Provide the [X, Y] coordinate of the cell's center where the given text is located.  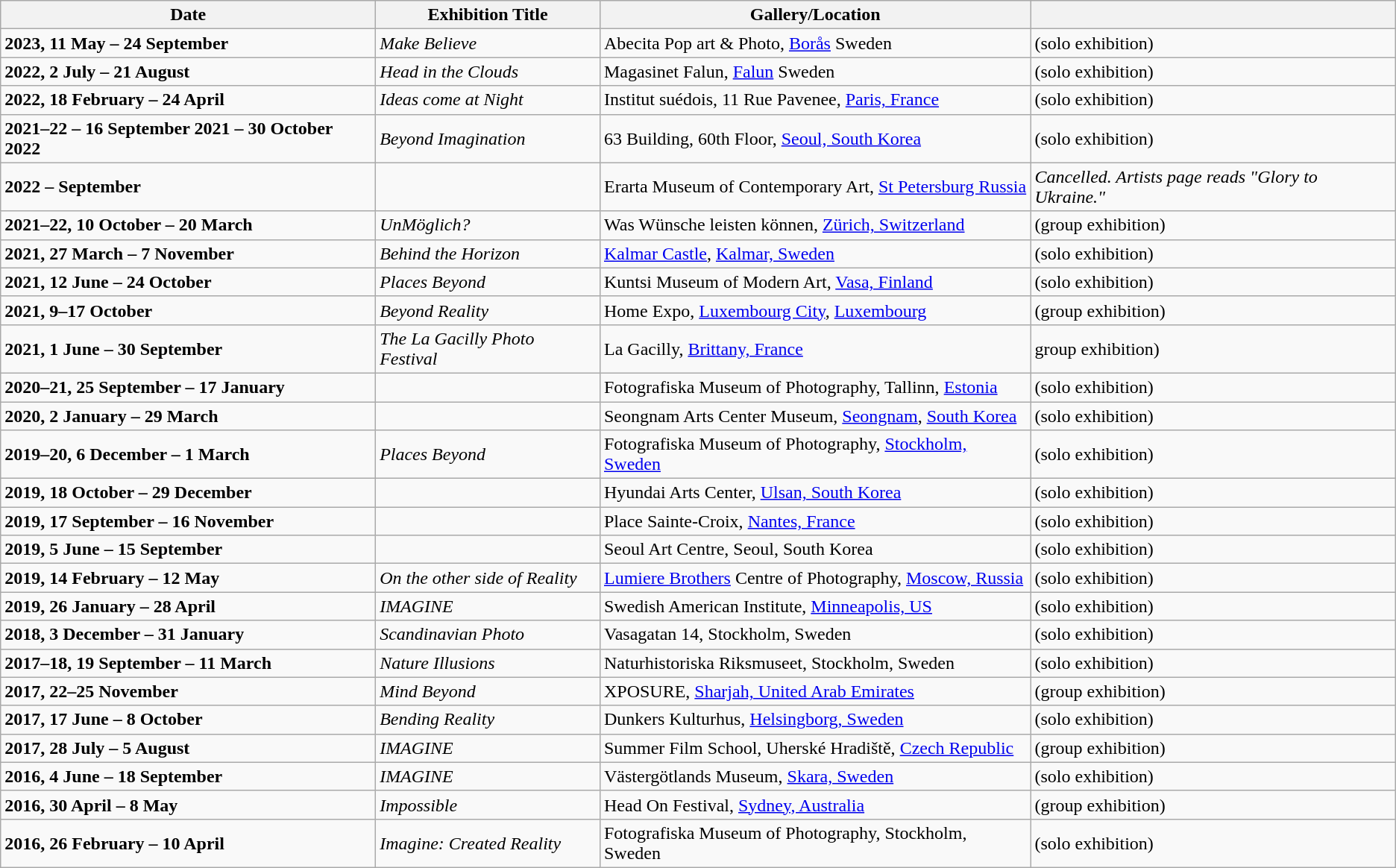
UnMöglich? [488, 225]
2019, 5 June – 15 September [188, 550]
2022, 2 July – 21 August [188, 72]
2019, 18 October – 29 December [188, 493]
2021, 27 March – 7 November [188, 254]
XPOSURE, Sharjah, United Arab Emirates [814, 691]
Kuntsi Museum of Modern Art, Vasa, Finland [814, 282]
Beyond Reality [488, 310]
2017, 28 July – 5 August [188, 748]
Naturhistoriska Riksmuseet, Stockholm, Sweden [814, 663]
Seongnam Arts Center Museum, Seongnam, South Korea [814, 415]
Lumiere Brothers Centre of Photography, Moscow, Russia [814, 578]
group exhibition) [1213, 349]
2019, 26 January – 28 April [188, 606]
2017, 17 June – 8 October [188, 720]
Behind the Horizon [488, 254]
Summer Film School, Uherské Hradiště, Czech Republic [814, 748]
Vasagatan 14, Stockholm, Sweden [814, 635]
Västergötlands Museum, Skara, Sweden [814, 776]
2021, 9–17 October [188, 310]
63 Building, 60th Floor, Seoul, South Korea [814, 139]
2022, 18 February – 24 April [188, 100]
Exhibition Title [488, 15]
Make Believe [488, 43]
Ideas come at Night [488, 100]
Swedish American Institute, Minneapolis, US [814, 606]
Bending Reality [488, 720]
Home Expo, Luxembourg City, Luxembourg [814, 310]
2020–21, 25 September – 17 January [188, 387]
The La Gacilly Photo Festival [488, 349]
2017–18, 19 September – 11 March [188, 663]
2022 – September [188, 186]
2017, 22–25 November [188, 691]
2016, 4 June – 18 September [188, 776]
Was Wünsche leisten können, Zürich, Switzerland [814, 225]
Kalmar Castle, Kalmar, Sweden [814, 254]
2016, 26 February – 10 April [188, 843]
Hyundai Arts Center, Ulsan, South Korea [814, 493]
Nature Illusions [488, 663]
Beyond Imagination [488, 139]
2018, 3 December – 31 January [188, 635]
2021, 1 June – 30 September [188, 349]
2021, 12 June – 24 October [188, 282]
Abecita Pop art & Photo, Borås Sweden [814, 43]
Dunkers Kulturhus, Helsingborg, Sweden [814, 720]
2021–22, 10 October – 20 March [188, 225]
Head On Festival, Sydney, Australia [814, 805]
Cancelled. Artists page reads "Glory to Ukraine." [1213, 186]
2019, 14 February – 12 May [188, 578]
2020, 2 January – 29 March [188, 415]
Seoul Art Centre, Seoul, South Korea [814, 550]
Imagine: Created Reality [488, 843]
Magasinet Falun, Falun Sweden [814, 72]
Fotografiska Museum of Photography, Tallinn, Estonia [814, 387]
2019–20, 6 December – 1 March [188, 455]
2023, 11 May – 24 September [188, 43]
Scandinavian Photo [488, 635]
La Gacilly, Brittany, France [814, 349]
Place Sainte-Croix, Nantes, France [814, 521]
Erarta Museum of Contemporary Art, St Petersburg Russia [814, 186]
Institut suédois, 11 Rue Pavenee, Paris, France [814, 100]
On the other side of Reality [488, 578]
Gallery/Location [814, 15]
2021–22 – 16 September 2021 – 30 October 2022 [188, 139]
Date [188, 15]
2019, 17 September – 16 November [188, 521]
Head in the Clouds [488, 72]
Mind Beyond [488, 691]
Impossible [488, 805]
2016, 30 April – 8 May [188, 805]
